Determine the (X, Y) coordinate at the center of the cell enclosing the given text.  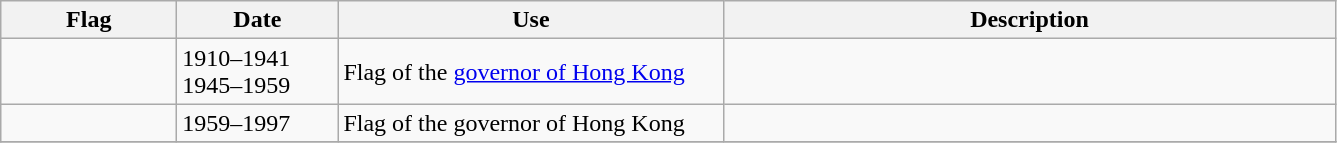
1959–1997 (258, 123)
Use (531, 20)
Flag (89, 20)
Description (1030, 20)
Date (258, 20)
1910–19411945–1959 (258, 72)
